Identify which cell holds the provided text, then report its [X, Y] central coordinate. 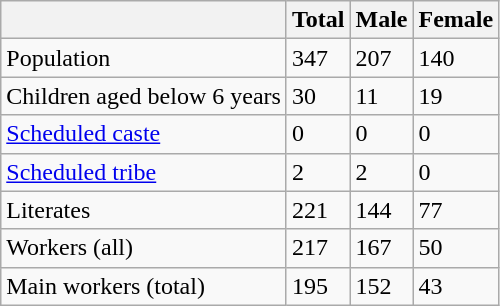
140 [456, 58]
167 [382, 248]
Population [144, 58]
144 [382, 210]
77 [456, 210]
221 [318, 210]
Children aged below 6 years [144, 96]
347 [318, 58]
Total [318, 20]
195 [318, 286]
Workers (all) [144, 248]
Male [382, 20]
Scheduled caste [144, 134]
Female [456, 20]
152 [382, 286]
217 [318, 248]
50 [456, 248]
19 [456, 96]
43 [456, 286]
11 [382, 96]
Scheduled tribe [144, 172]
207 [382, 58]
Main workers (total) [144, 286]
30 [318, 96]
Literates [144, 210]
